Extract the [X, Y] coordinate from the center of the cell holding the provided text.  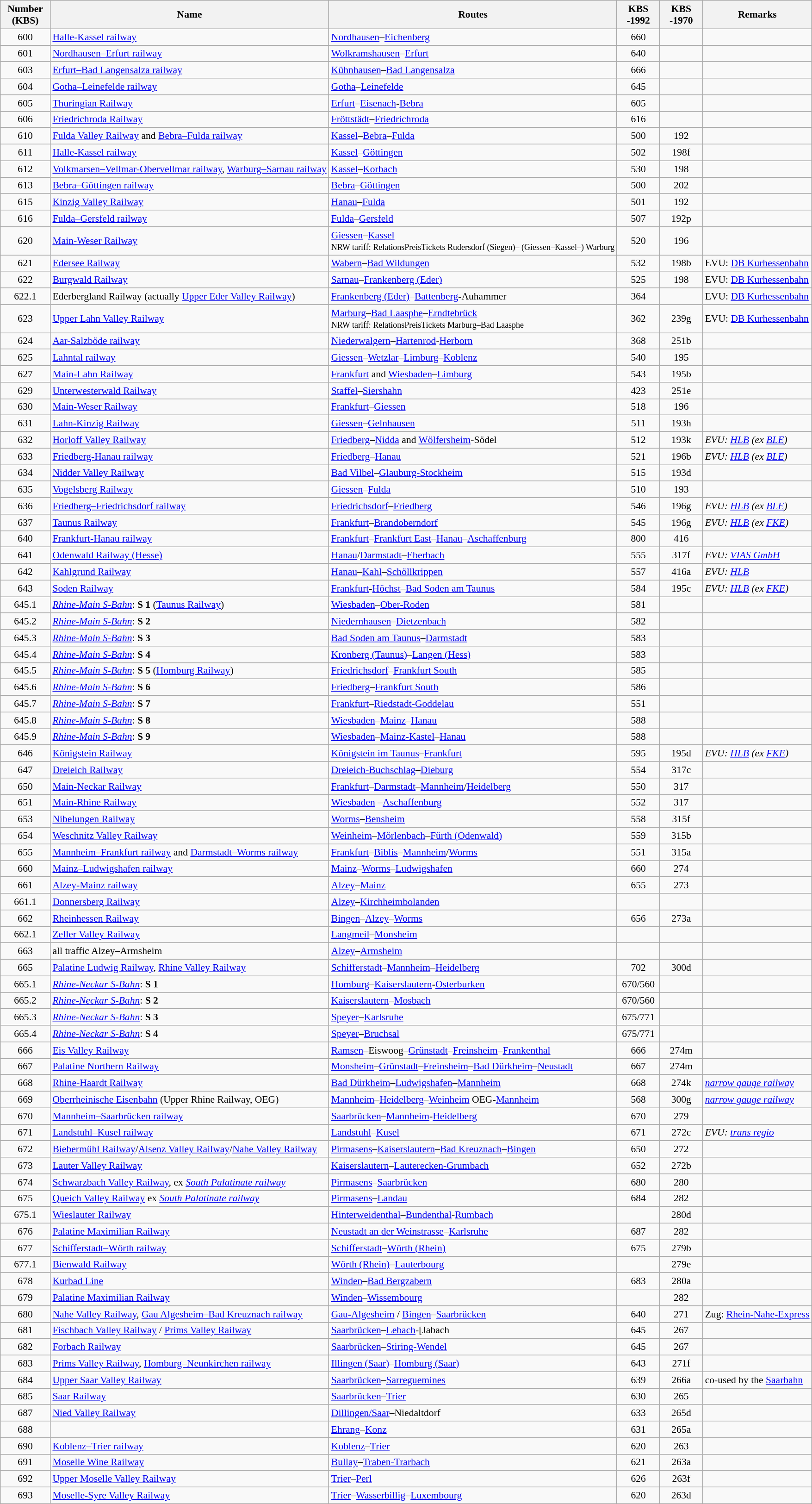
Winden–Bad Bergzabern [473, 1281]
679 [25, 1298]
all traffic Alzey–Armsheim [189, 951]
Gotha–Leinefelde [473, 87]
Kronberg (Taunus)–Langen (Hess) [473, 655]
520 [638, 241]
239g [681, 318]
635 [25, 490]
629 [25, 391]
423 [638, 391]
274k [681, 1083]
Palatine Northern Railway [189, 1067]
Horloff Valley Railway [189, 440]
Erfurt–Eisenach-Bebra [473, 103]
521 [638, 456]
800 [638, 539]
Hanau–Kahl–Schöllkrippen [473, 572]
265a [681, 1429]
639 [638, 1380]
Hanau/Darmstadt–Eberbach [473, 555]
Moselle-Syre Valley Railway [189, 1496]
Ederbergland Railway (actually Upper Eder Valley Railway) [189, 296]
Kaiserslautern–Lauterecken-Grumbach [473, 1166]
540 [638, 358]
Friedrichroda Railway [189, 119]
Monsheim–Grünstadt–Freinsheim–Bad Dürkheim–Neustadt [473, 1067]
604 [25, 87]
501 [638, 202]
622 [25, 280]
546 [638, 506]
Fulda–Gersfeld railway [189, 218]
632 [25, 440]
Zug: Rhein-Nahe-Express [757, 1314]
Alzey–Mainz [473, 886]
545 [638, 523]
272 [681, 1149]
Kassel–Korbach [473, 169]
Main-Neckar Railway [189, 786]
Dreieich Railway [189, 770]
195b [681, 374]
656 [638, 918]
Burgwald Railway [189, 280]
Rhine-Main S-Bahn: S 2 [189, 622]
Friedrichsdorf–Friedberg [473, 506]
192p [681, 218]
KBS -1970 [681, 15]
193k [681, 440]
Lauter Valley Railway [189, 1166]
Fischbach Valley Railway / Prims Valley Railway [189, 1330]
Koblenz–Trier railway [189, 1446]
623 [25, 318]
Moselle Wine Railway [189, 1462]
665.3 [25, 1017]
585 [638, 671]
Soden Railway [189, 588]
Pirmasens–Landau [473, 1198]
Lahntal railway [189, 358]
Number (KBS) [25, 15]
273a [681, 918]
645.3 [25, 638]
280 [681, 1182]
Eis Valley Railway [189, 1050]
Frankfurt–Brandoberndorf [473, 523]
Saarbrücken–Sarreguemines [473, 1380]
Giessen–Gelnhausen [473, 424]
646 [25, 754]
251b [681, 341]
Nordhausen–Eichenberg [473, 37]
532 [638, 263]
672 [25, 1149]
263 [681, 1446]
Fulda Valley Railway and Bebra–Fulda railway [189, 136]
685 [25, 1397]
Fulda–Gersfeld [473, 218]
Gotha–Leinefelde railway [189, 87]
665.1 [25, 984]
Odenwald Railway (Hesse) [189, 555]
Rhine-Neckar S-Bahn: S 2 [189, 1001]
669 [25, 1100]
Bad Vilbel–Glauburg-Stockheim [473, 473]
625 [25, 358]
Wolkramshausen–Erfurt [473, 54]
272b [681, 1166]
263f [681, 1479]
674 [25, 1182]
266a [681, 1380]
626 [638, 1479]
Bienwald Railway [189, 1265]
Trier–Perl [473, 1479]
673 [25, 1166]
Rhine-Main S-Bahn: S 5 (Homburg Railway) [189, 671]
Friedberg–Hanau [473, 456]
Winden–Wissembourg [473, 1298]
Frankfurt–Darmstadt–Mannheim/Heidelberg [473, 786]
Wiesbaden–Mainz–Hanau [473, 720]
Forbach Railway [189, 1347]
552 [638, 803]
651 [25, 803]
Wiesbaden–Mainz-Kastel–Hanau [473, 737]
Wörth (Rhein)–Lauterbourg [473, 1265]
Upper Saar Valley Railway [189, 1380]
Vogelsberg Railway [189, 490]
279b [681, 1248]
Mainz–Worms–Ludwigshafen [473, 869]
251e [681, 391]
645.2 [25, 622]
Biebermühl Railway/Alsenz Valley Railway/Nahe Valley Railway [189, 1149]
Illingen (Saar)–Homburg (Saar) [473, 1364]
645.5 [25, 671]
Landstuhl–Kusel railway [189, 1133]
Neustadt an der Weinstrasse–Karlsruhe [473, 1232]
Rhine-Main S-Bahn: S 1 (Taunus Railway) [189, 605]
Nordhausen–Erfurt railway [189, 54]
Mannheim–Frankfurt railway and Darmstadt–Worms railway [189, 852]
Rhine-Main S-Bahn: S 8 [189, 720]
Frankfurt-Höchst–Bad Soden am Taunus [473, 588]
263d [681, 1496]
Frankfurt–Frankfurt East–Hanau–Aschaffenburg [473, 539]
193h [681, 424]
Remarks [757, 15]
Alzey–Armsheim [473, 951]
678 [25, 1281]
Friedrichsdorf–Frankfurt South [473, 671]
677 [25, 1248]
279 [681, 1116]
Rhine-Main S-Bahn: S 4 [189, 655]
645.4 [25, 655]
195d [681, 754]
Wabern–Bad Wildungen [473, 263]
690 [25, 1446]
Sarnau–Frankenberg (Eder) [473, 280]
692 [25, 1479]
273 [681, 886]
Kinzig Valley Railway [189, 202]
280a [681, 1281]
Rhine-Main S-Bahn: S 3 [189, 638]
Marburg–Bad Laasphe–ErndtebrückNRW tariff: RelationsPreisTickets Marburg–Bad Laasphe [473, 318]
515 [638, 473]
272c [681, 1133]
416 [681, 539]
416a [681, 572]
Speyer–Bruchsal [473, 1034]
613 [25, 186]
627 [25, 374]
606 [25, 119]
Staffel–Siershahn [473, 391]
Frankfurt–Riedstadt-Goddelau [473, 704]
280d [681, 1215]
557 [638, 572]
Rhine-Haardt Railway [189, 1083]
645.8 [25, 720]
Nahe Valley Railway, Gau Algesheim–Bad Kreuznach railway [189, 1314]
693 [25, 1496]
584 [638, 588]
Lahn-Kinzig Railway [189, 424]
661 [25, 886]
Saar Railway [189, 1397]
EVU: VIAS GmbH [757, 555]
502 [638, 153]
265d [681, 1413]
550 [638, 786]
Koblenz–Trier [473, 1446]
Niedernhausen–Dietzenbach [473, 622]
Gau-Algesheim / Bingen–Saarbrücken [473, 1314]
601 [25, 54]
652 [638, 1166]
Ehrang–Konz [473, 1429]
Mainz–Ludwigshafen railway [189, 869]
Volkmarsen–Vellmar-Obervellmar railway, Warburg–Sarnau railway [189, 169]
Königstein Railway [189, 754]
Alzey-Mainz railway [189, 886]
271 [681, 1314]
Frankenberg (Eder)–Battenberg-Auhammer [473, 296]
Dillingen/Saar–Niedaltdorf [473, 1413]
Rhine-Main S-Bahn: S 9 [189, 737]
582 [638, 622]
KBS -1992 [638, 15]
Friedberg–Frankfurt South [473, 687]
Giessen–KasselNRW tariff: RelationsPreisTickets Rudersdorf (Siegen)– (Giessen–Kassel–) Warburg [473, 241]
Saarbrücken–Stiring-Wendel [473, 1347]
196b [681, 456]
558 [638, 819]
510 [638, 490]
Erfurt–Bad Langensalza railway [189, 70]
Königstein im Taunus–Frankfurt [473, 754]
Dreieich-Buchschlag–Dieburg [473, 770]
315f [681, 819]
315b [681, 836]
Queich Valley Railway ex South Palatinate railway [189, 1198]
Homburg–Kaiserslautern-Osterburken [473, 984]
525 [638, 280]
193d [681, 473]
Thuringian Railway [189, 103]
Schifferstadt–Wörth (Rhein) [473, 1248]
Ramsen–Eiswoog–Grünstadt–Freinsheim–Frankenthal [473, 1050]
Edersee Railway [189, 263]
263a [681, 1462]
Hanau–Fulda [473, 202]
Rhine-Neckar S-Bahn: S 4 [189, 1034]
Frankfurt-Hanau railway [189, 539]
198f [681, 153]
595 [638, 754]
Saarbrücken–Trier [473, 1397]
543 [638, 374]
Landstuhl–Kusel [473, 1133]
Upper Moselle Valley Railway [189, 1479]
Langmeil–Monsheim [473, 935]
530 [638, 169]
Schifferstadt–Wörth railway [189, 1248]
677.1 [25, 1265]
Schifferstadt–Mannheim–Heidelberg [473, 968]
279e [681, 1265]
610 [25, 136]
645.7 [25, 704]
Pirmasens–Kaiserslautern–Bad Kreuznach–Bingen [473, 1149]
568 [638, 1100]
368 [638, 341]
Rhine-Main S-Bahn: S 7 [189, 704]
193 [681, 490]
636 [25, 506]
Pirmasens–Saarbrücken [473, 1182]
688 [25, 1429]
586 [638, 687]
555 [638, 555]
665.4 [25, 1034]
511 [638, 424]
Nibelungen Railway [189, 819]
512 [638, 440]
581 [638, 605]
Saarbrücken–Lebach-[Jabach [473, 1330]
274 [681, 869]
Giessen–Fulda [473, 490]
691 [25, 1462]
265 [681, 1397]
Upper Lahn Valley Railway [189, 318]
662.1 [25, 935]
665 [25, 968]
615 [25, 202]
Frankfurt–Giessen [473, 407]
Wieslauter Railway [189, 1215]
315a [681, 852]
Bullay–Traben-Trarbach [473, 1462]
663 [25, 951]
300g [681, 1100]
654 [25, 836]
Frankfurt–Biblis–Mannheim/Worms [473, 852]
Routes [473, 15]
Donnersberg Railway [189, 902]
645.6 [25, 687]
Main-Rhine Railway [189, 803]
Kahlgrund Railway [189, 572]
Oberrheinische Eisenbahn (Upper Rhine Railway, OEG) [189, 1100]
682 [25, 1347]
Giessen–Wetzlar–Limburg–Koblenz [473, 358]
195c [681, 588]
675.1 [25, 1215]
317c [681, 770]
612 [25, 169]
641 [25, 555]
Zeller Valley Railway [189, 935]
Bebra–Göttingen [473, 186]
559 [638, 836]
362 [638, 318]
Taunus Railway [189, 523]
624 [25, 341]
Schwarzbach Valley Railway, ex South Palatinate railway [189, 1182]
Kurbad Line [189, 1281]
702 [638, 968]
Rhine-Main S-Bahn: S 6 [189, 687]
Wiesbaden–Ober-Roden [473, 605]
Alzey–Kirchheimbolanden [473, 902]
Bad Soden am Taunus–Darmstadt [473, 638]
622.1 [25, 296]
642 [25, 572]
Aar-Salzböde railway [189, 341]
Rheinhessen Railway [189, 918]
Mannheim–Saarbrücken railway [189, 1116]
603 [25, 70]
661.1 [25, 902]
Mannheim–Heidelberg–Weinheim OEG-Mannheim [473, 1100]
507 [638, 218]
Main-Lahn Railway [189, 374]
Nidder Valley Railway [189, 473]
645.9 [25, 737]
600 [25, 37]
Kaiserslautern–Mosbach [473, 1001]
Bingen–Alzey–Worms [473, 918]
653 [25, 819]
Friedberg-Hanau railway [189, 456]
Palatine Ludwig Railway, Rhine Valley Railway [189, 968]
Fröttstädt–Friedrichroda [473, 119]
Nied Valley Railway [189, 1413]
198b [681, 263]
Wiesbaden –Aschaffenburg [473, 803]
Speyer–Karlsruhe [473, 1017]
611 [25, 153]
Friedberg–Friedrichsdorf railway [189, 506]
681 [25, 1330]
676 [25, 1232]
Prims Valley Railway, Homburg–Neunkirchen railway [189, 1364]
Hinterweidenthal–Bundenthal-Rumbach [473, 1215]
Worms–Bensheim [473, 819]
634 [25, 473]
202 [681, 186]
Trier–Wasserbillig–Luxembourg [473, 1496]
271f [681, 1364]
Unterwesterwald Railway [189, 391]
Kühnhausen–Bad Langensalza [473, 70]
647 [25, 770]
195 [681, 358]
Name [189, 15]
Saarbrücken–Mannheim-Heidelberg [473, 1116]
Bebra–Göttingen railway [189, 186]
Rhine-Neckar S-Bahn: S 3 [189, 1017]
Kassel–Göttingen [473, 153]
662 [25, 918]
Bad Dürkheim–Ludwigshafen–Mannheim [473, 1083]
645.1 [25, 605]
665.2 [25, 1001]
Rhine-Neckar S-Bahn: S 1 [189, 984]
364 [638, 296]
554 [638, 770]
Weinheim–Mörlenbach–Fürth (Odenwald) [473, 836]
518 [638, 407]
Niederwalgern–Hartenrod-Herborn [473, 341]
300d [681, 968]
Frankfurt and Wiesbaden–Limburg [473, 374]
Friedberg–Nidda and Wölfersheim-Södel [473, 440]
EVU: HLB [757, 572]
co-used by the Saarbahn [757, 1380]
Weschnitz Valley Railway [189, 836]
Kassel–Bebra–Fulda [473, 136]
637 [25, 523]
317f [681, 555]
EVU: trans regio [757, 1133]
